Return [X, Y] of the center of cell containing provided text 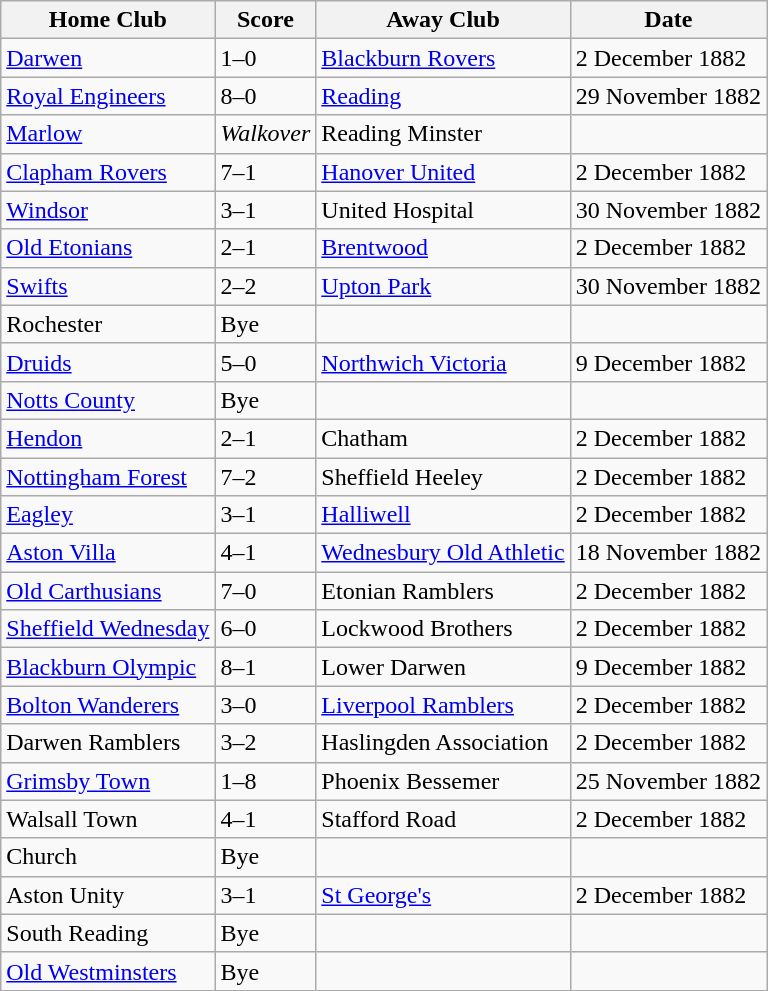
Darwen Ramblers [108, 743]
Date [668, 20]
Chatham [443, 438]
Reading Minster [443, 134]
Northwich Victoria [443, 362]
25 November 1882 [668, 781]
Windsor [108, 210]
Blackburn Rovers [443, 58]
5–0 [266, 362]
Etonian Ramblers [443, 591]
6–0 [266, 629]
Bolton Wanderers [108, 705]
7–2 [266, 477]
Phoenix Bessemer [443, 781]
Aston Villa [108, 553]
Wednesbury Old Athletic [443, 553]
Brentwood [443, 248]
Hendon [108, 438]
Away Club [443, 20]
Church [108, 857]
Nottingham Forest [108, 477]
3–2 [266, 743]
Hanover United [443, 172]
Druids [108, 362]
3–0 [266, 705]
Notts County [108, 400]
Stafford Road [443, 819]
Sheffield Heeley [443, 477]
Reading [443, 96]
Royal Engineers [108, 96]
Aston Unity [108, 895]
Marlow [108, 134]
Home Club [108, 20]
Clapham Rovers [108, 172]
7–0 [266, 591]
Walsall Town [108, 819]
Grimsby Town [108, 781]
United Hospital [443, 210]
1–0 [266, 58]
8–1 [266, 667]
Old Westminsters [108, 971]
Swifts [108, 286]
Walkover [266, 134]
29 November 1882 [668, 96]
Lower Darwen [443, 667]
7–1 [266, 172]
Sheffield Wednesday [108, 629]
Upton Park [443, 286]
St George's [443, 895]
Haslingden Association [443, 743]
Liverpool Ramblers [443, 705]
Old Carthusians [108, 591]
Old Etonians [108, 248]
Score [266, 20]
1–8 [266, 781]
Halliwell [443, 515]
Eagley [108, 515]
8–0 [266, 96]
Blackburn Olympic [108, 667]
Lockwood Brothers [443, 629]
2–2 [266, 286]
Rochester [108, 324]
Darwen [108, 58]
18 November 1882 [668, 553]
South Reading [108, 933]
